Determine the [x, y] coordinate at the center of the cell enclosing the given text.  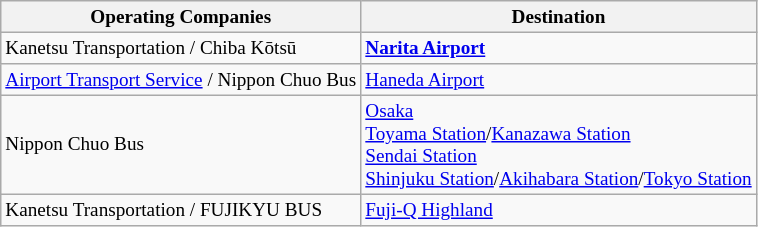
Operating Companies [181, 17]
OsakaToyama Station/Kanazawa StationSendai StationShinjuku Station/Akihabara Station/Tokyo Station [558, 144]
Nippon Chuo Bus [181, 144]
Kanetsu Transportation / FUJIKYU BUS [181, 211]
Haneda Airport [558, 80]
Destination [558, 17]
Airport Transport Service / Nippon Chuo Bus [181, 80]
Fuji-Q Highland [558, 211]
Kanetsu Transportation / Chiba Kōtsū [181, 48]
Narita Airport [558, 48]
